Locate the cell with the specified text and output its [x, y] center coordinate. 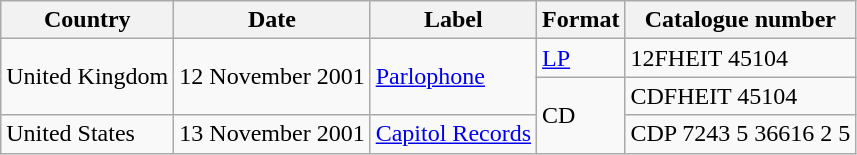
United Kingdom [88, 77]
12 November 2001 [272, 77]
Catalogue number [740, 20]
12FHEIT 45104 [740, 58]
Date [272, 20]
United States [88, 134]
LP [581, 58]
CD [581, 115]
Country [88, 20]
Capitol Records [453, 134]
CDFHEIT 45104 [740, 96]
Format [581, 20]
Parlophone [453, 77]
Label [453, 20]
13 November 2001 [272, 134]
CDP 7243 5 36616 2 5 [740, 134]
